Extract the [x, y] coordinate from the center of the cell holding the provided text.  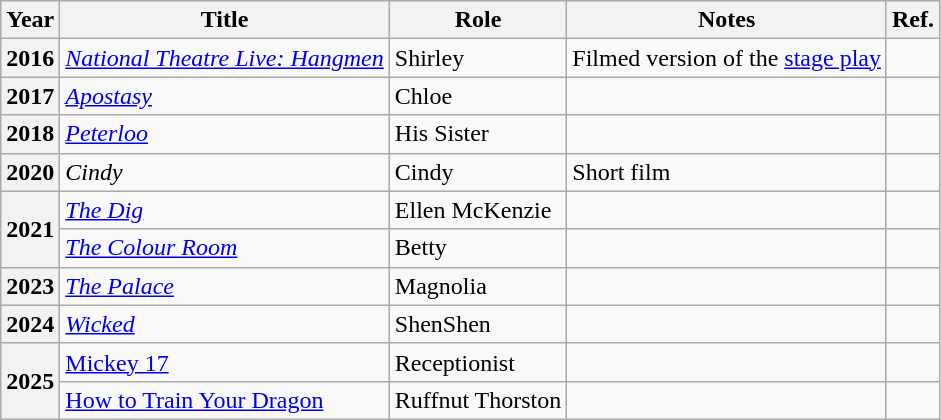
2023 [30, 286]
Magnolia [478, 286]
Ellen McKenzie [478, 210]
Receptionist [478, 362]
The Colour Room [224, 248]
National Theatre Live: Hangmen [224, 58]
Notes [727, 20]
2024 [30, 324]
Wicked [224, 324]
Shirley [478, 58]
Year [30, 20]
The Dig [224, 210]
Filmed version of the stage play [727, 58]
Mickey 17 [224, 362]
Short film [727, 172]
2021 [30, 229]
Chloe [478, 96]
The Palace [224, 286]
His Sister [478, 134]
Apostasy [224, 96]
Role [478, 20]
2016 [30, 58]
2017 [30, 96]
Ref. [912, 20]
Ruffnut Thorston [478, 400]
Peterloo [224, 134]
Betty [478, 248]
How to Train Your Dragon [224, 400]
2018 [30, 134]
ShenShen [478, 324]
2025 [30, 381]
Title [224, 20]
2020 [30, 172]
